Identify which cell holds the provided text, then report its (X, Y) central coordinate. 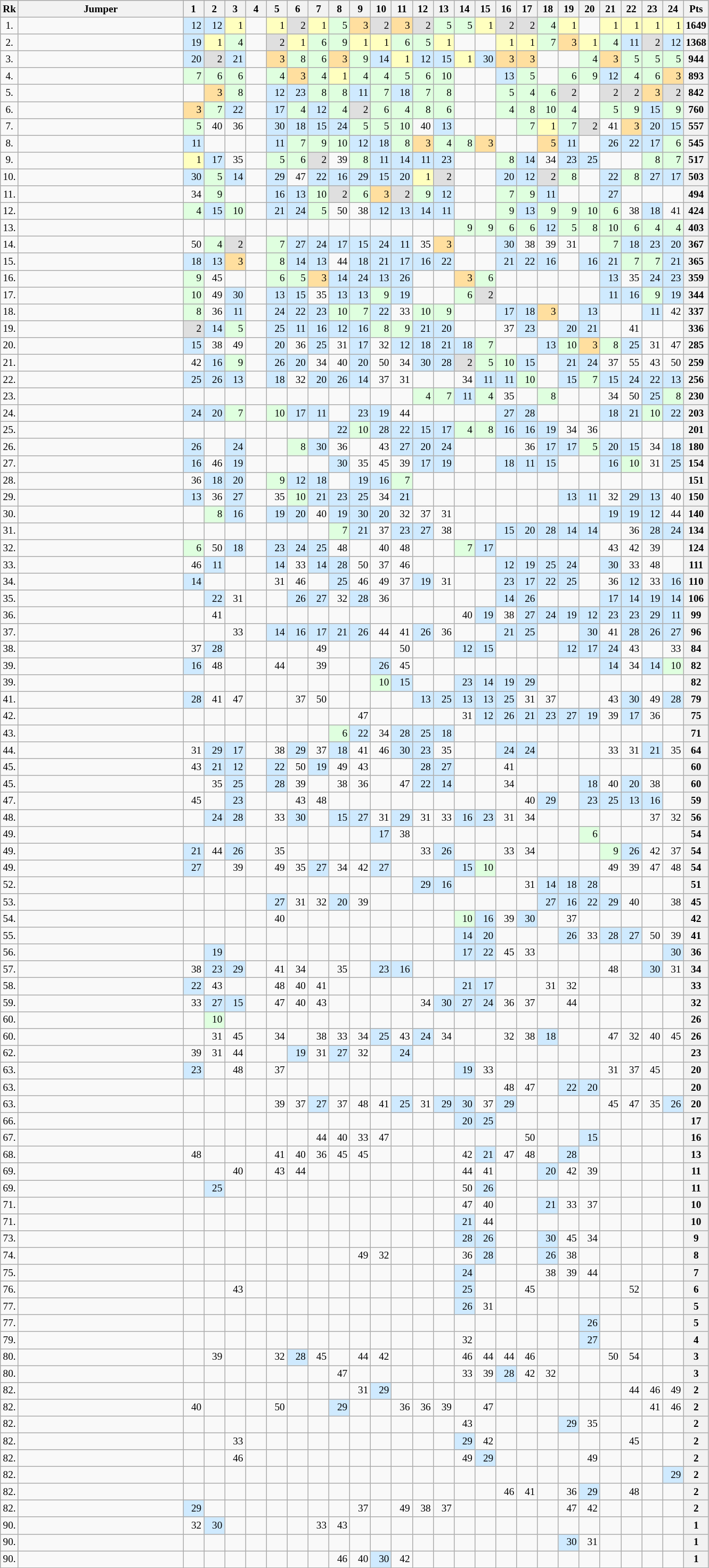
8. (10, 144)
41. (10, 700)
Rk (10, 9)
42. (10, 716)
134 (696, 531)
28. (10, 480)
1. (10, 26)
9. (10, 160)
20. (10, 346)
180 (696, 447)
503 (696, 177)
56 (696, 818)
66. (10, 1121)
73. (10, 1239)
285 (696, 346)
75. (10, 1273)
151 (696, 480)
22. (10, 380)
17. (10, 295)
7. (10, 127)
944 (696, 59)
48. (10, 818)
52. (10, 885)
43. (10, 733)
344 (696, 295)
124 (696, 548)
365 (696, 262)
79 (696, 700)
64 (696, 750)
44. (10, 750)
24. (10, 413)
Pts (696, 9)
36. (10, 616)
1368 (696, 43)
256 (696, 380)
18. (10, 312)
23. (10, 396)
75 (696, 716)
96 (696, 632)
51 (696, 885)
14. (10, 245)
68. (10, 1155)
3. (10, 59)
58. (10, 986)
54. (10, 919)
201 (696, 430)
5. (10, 93)
1649 (696, 26)
67. (10, 1138)
11. (10, 194)
31. (10, 531)
842 (696, 93)
53. (10, 902)
6. (10, 110)
21. (10, 363)
99 (696, 616)
55 (632, 363)
57. (10, 969)
12. (10, 211)
367 (696, 245)
259 (696, 363)
59 (696, 801)
140 (696, 514)
59. (10, 1003)
33. (10, 565)
Jumper (100, 9)
106 (696, 599)
150 (696, 497)
71 (696, 733)
38. (10, 649)
336 (696, 329)
52 (632, 1289)
35. (10, 599)
403 (696, 228)
29. (10, 497)
34. (10, 582)
84 (696, 649)
26. (10, 447)
154 (696, 464)
111 (696, 565)
19. (10, 329)
74. (10, 1256)
230 (696, 396)
79. (10, 1340)
32. (10, 548)
27. (10, 464)
359 (696, 279)
62. (10, 1053)
25. (10, 430)
76. (10, 1289)
494 (696, 194)
110 (696, 582)
203 (696, 413)
517 (696, 160)
2. (10, 43)
4. (10, 76)
760 (696, 110)
337 (696, 312)
30. (10, 514)
37. (10, 632)
10. (10, 177)
557 (696, 127)
47. (10, 801)
56. (10, 952)
15. (10, 262)
55. (10, 936)
16. (10, 279)
545 (696, 144)
13. (10, 228)
893 (696, 76)
424 (696, 211)
